Identify which cell holds the provided text, then report its [x, y] central coordinate. 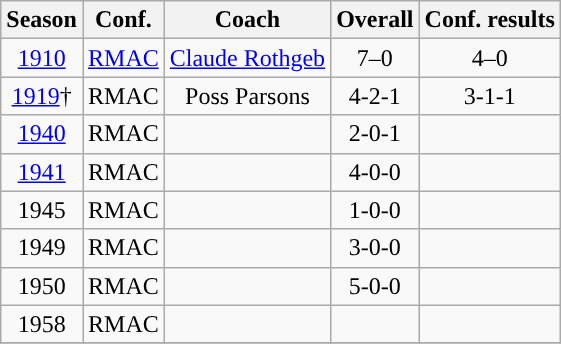
Poss Parsons [247, 96]
1919† [42, 96]
1950 [42, 286]
2-0-1 [375, 134]
4-2-1 [375, 96]
Season [42, 20]
Conf. results [490, 20]
1910 [42, 58]
1-0-0 [375, 210]
Conf. [123, 20]
1941 [42, 172]
3-1-1 [490, 96]
Coach [247, 20]
Overall [375, 20]
Claude Rothgeb [247, 58]
1958 [42, 324]
3-0-0 [375, 248]
1940 [42, 134]
4-0-0 [375, 172]
7–0 [375, 58]
1945 [42, 210]
4–0 [490, 58]
1949 [42, 248]
5-0-0 [375, 286]
